Return the (x, y) coordinate for the center point of the cell that contains the specified text.  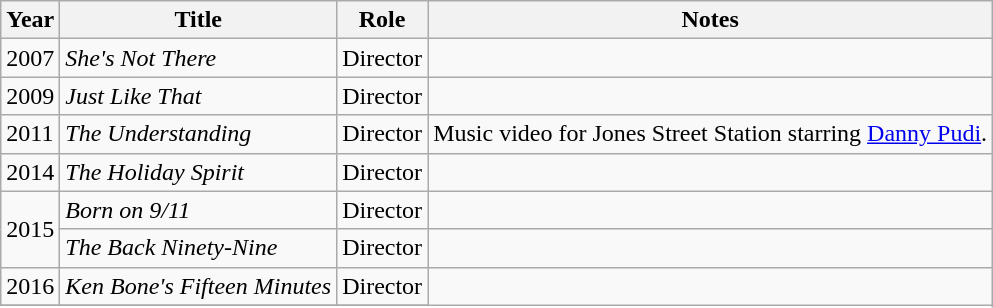
The Back Ninety-Nine (198, 248)
2014 (30, 172)
Role (382, 20)
2016 (30, 286)
Music video for Jones Street Station starring Danny Pudi. (710, 134)
Ken Bone's Fifteen Minutes (198, 286)
She's Not There (198, 58)
2015 (30, 229)
Just Like That (198, 96)
Year (30, 20)
Notes (710, 20)
The Holiday Spirit (198, 172)
2011 (30, 134)
The Understanding (198, 134)
Title (198, 20)
2009 (30, 96)
Born on 9/11 (198, 210)
2007 (30, 58)
